Pinpoint the cell where the given text exists, returning its [X, Y] midpoint coordinate. 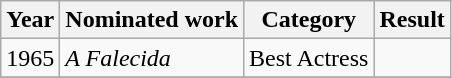
Year [30, 20]
Category [309, 20]
A Falecida [152, 58]
Nominated work [152, 20]
Best Actress [309, 58]
1965 [30, 58]
Result [412, 20]
